Locate the cell with the specified text and output its (X, Y) center coordinate. 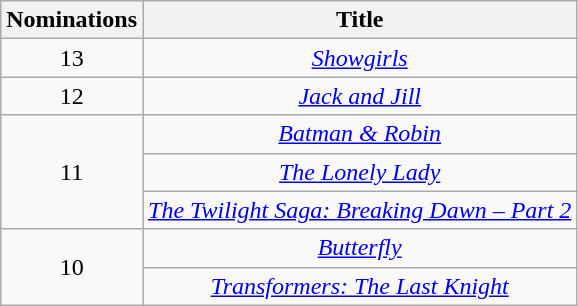
10 (72, 267)
Butterfly (359, 248)
13 (72, 58)
Batman & Robin (359, 134)
Nominations (72, 20)
The Twilight Saga: Breaking Dawn – Part 2 (359, 210)
Jack and Jill (359, 96)
Showgirls (359, 58)
Title (359, 20)
The Lonely Lady (359, 172)
11 (72, 172)
12 (72, 96)
Transformers: The Last Knight (359, 286)
